Capture the cell that displays the provided text and extract its [X, Y] central coordinate. 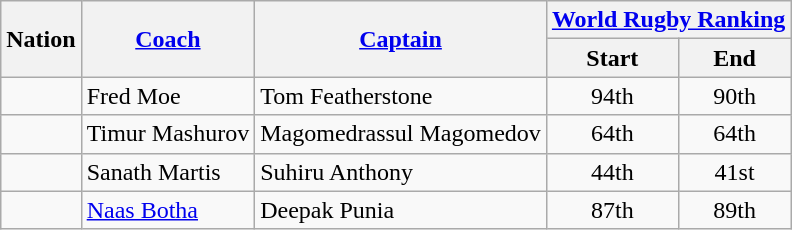
Timur Mashurov [168, 134]
Fred Moe [168, 96]
89th [734, 210]
Naas Botha [168, 210]
41st [734, 172]
Captain [401, 39]
90th [734, 96]
Sanath Martis [168, 172]
Suhiru Anthony [401, 172]
Magomedrassul Magomedov [401, 134]
World Rugby Ranking [668, 20]
Deepak Punia [401, 210]
Tom Featherstone [401, 96]
44th [612, 172]
Coach [168, 39]
Nation [41, 39]
87th [612, 210]
End [734, 58]
94th [612, 96]
Start [612, 58]
